Identify which cell holds the provided text, then report its [X, Y] central coordinate. 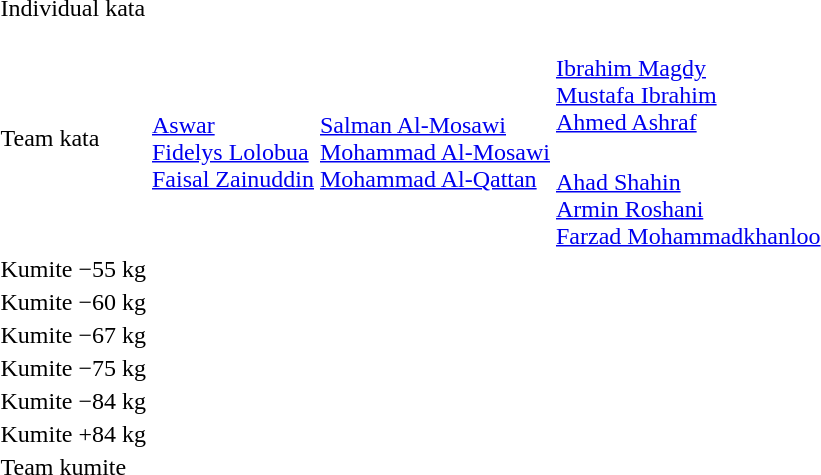
AswarFidelys LolobuaFaisal Zainuddin [234, 138]
Salman Al-MosawiMohammad Al-MosawiMohammad Al-Qattan [434, 138]
